For the text-containing cell, return its midpoint in (x, y) coordinate format. 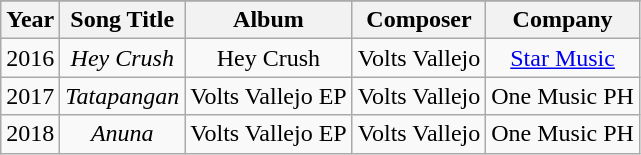
Song Title (122, 20)
2018 (30, 134)
2016 (30, 58)
Anuna (122, 134)
Composer (419, 20)
2017 (30, 96)
Album (269, 20)
Tatapangan (122, 96)
Star Music (563, 58)
Year (30, 20)
Company (563, 20)
